Pinpoint the cell where the given text exists, returning its [X, Y] midpoint coordinate. 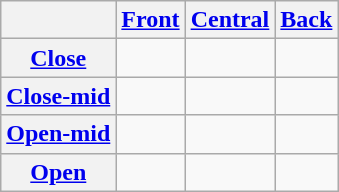
Open [58, 172]
Close-mid [58, 96]
Open-mid [58, 134]
Back [306, 20]
Central [230, 20]
Close [58, 58]
Front [150, 20]
